Output the (X, Y) coordinate of the center of the cell containing the given text.  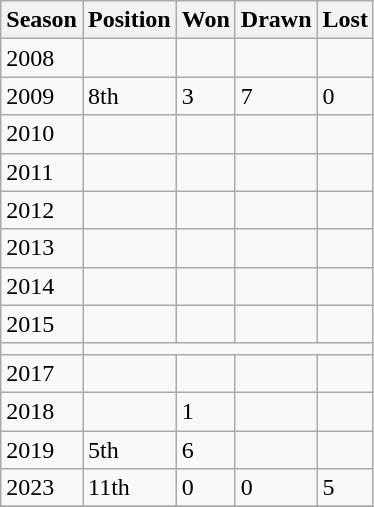
Drawn (276, 20)
5 (345, 488)
Won (206, 20)
2019 (42, 449)
11th (129, 488)
3 (206, 96)
2011 (42, 172)
5th (129, 449)
2018 (42, 411)
2013 (42, 248)
2015 (42, 324)
2023 (42, 488)
2010 (42, 134)
2017 (42, 373)
Position (129, 20)
7 (276, 96)
8th (129, 96)
2009 (42, 96)
6 (206, 449)
2008 (42, 58)
2012 (42, 210)
Lost (345, 20)
1 (206, 411)
2014 (42, 286)
Season (42, 20)
